Find where the given text appears and provide that cell's center as (x, y) coordinate. 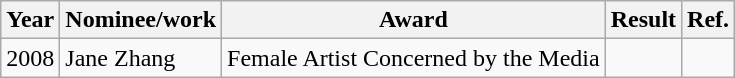
2008 (30, 58)
Award (414, 20)
Nominee/work (141, 20)
Result (643, 20)
Ref. (708, 20)
Jane Zhang (141, 58)
Year (30, 20)
Female Artist Concerned by the Media (414, 58)
